Output the [X, Y] coordinate of the center of the cell containing the given text.  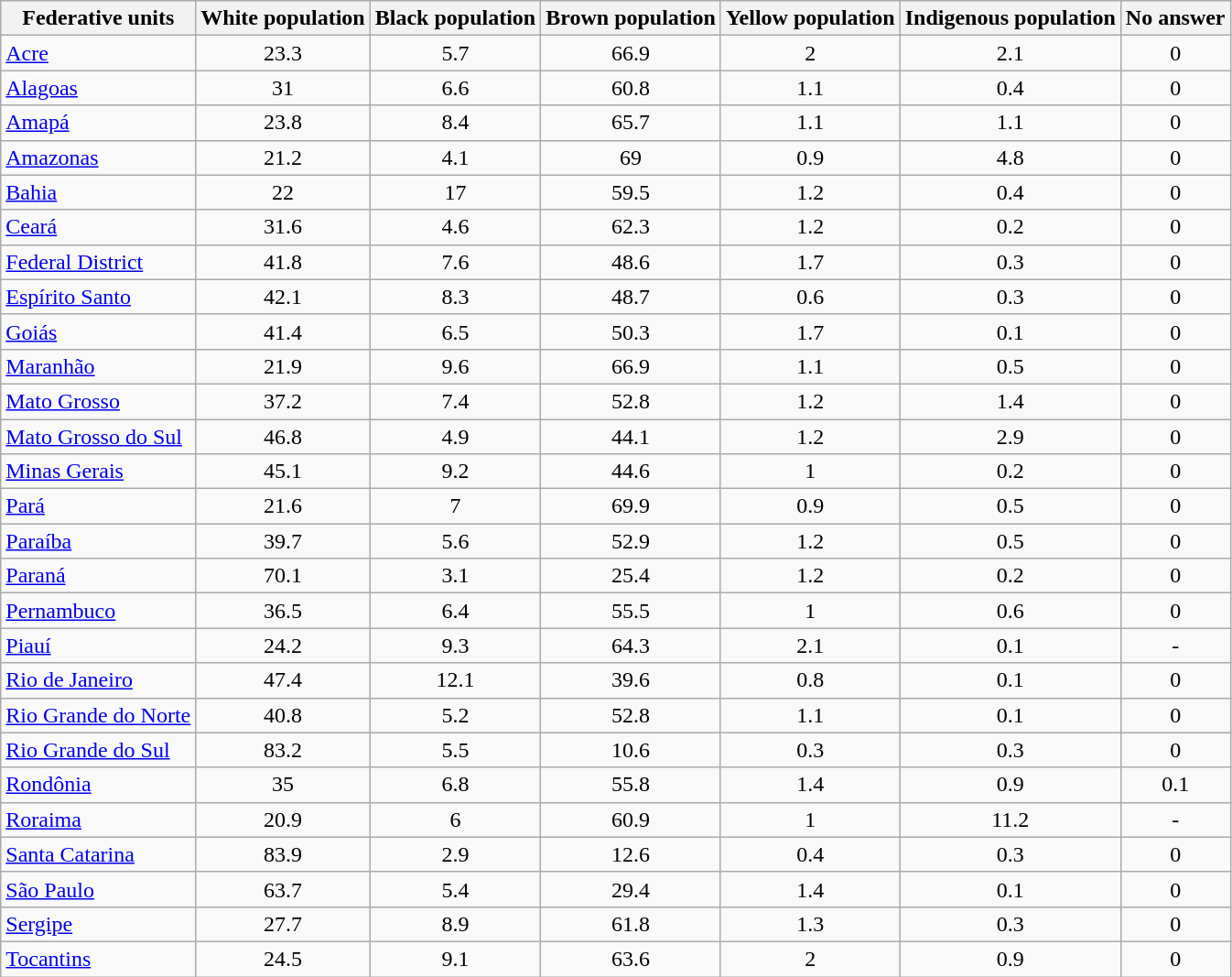
69.9 [632, 506]
23.3 [283, 53]
6 [455, 820]
9.1 [455, 959]
Alagoas [99, 88]
6.8 [455, 785]
6.4 [455, 611]
5.4 [455, 889]
Mato Grosso do Sul [99, 437]
25.4 [632, 576]
Federal District [99, 262]
48.6 [632, 262]
12.6 [632, 854]
5.5 [455, 750]
41.4 [283, 331]
7.6 [455, 262]
Federative units [99, 18]
21.2 [283, 157]
70.1 [283, 576]
52.9 [632, 541]
83.2 [283, 750]
7 [455, 506]
69 [632, 157]
1.3 [810, 924]
64.3 [632, 646]
21.6 [283, 506]
37.2 [283, 401]
27.7 [283, 924]
35 [283, 785]
8.3 [455, 297]
5.2 [455, 715]
41.8 [283, 262]
Paraná [99, 576]
Indigenous population [1010, 18]
63.6 [632, 959]
5.6 [455, 541]
Black population [455, 18]
31.6 [283, 227]
Amazonas [99, 157]
9.3 [455, 646]
47.4 [283, 680]
22 [283, 192]
55.8 [632, 785]
61.8 [632, 924]
17 [455, 192]
Rio Grande do Sul [99, 750]
50.3 [632, 331]
6.5 [455, 331]
0.8 [810, 680]
31 [283, 88]
44.1 [632, 437]
4.8 [1010, 157]
9.2 [455, 472]
65.7 [632, 123]
6.6 [455, 88]
9.6 [455, 366]
Piauí [99, 646]
Pará [99, 506]
40.8 [283, 715]
Tocantins [99, 959]
São Paulo [99, 889]
59.5 [632, 192]
5.7 [455, 53]
Mato Grosso [99, 401]
55.5 [632, 611]
83.9 [283, 854]
10.6 [632, 750]
Rio de Janeiro [99, 680]
45.1 [283, 472]
21.9 [283, 366]
23.8 [283, 123]
29.4 [632, 889]
44.6 [632, 472]
Brown population [632, 18]
39.7 [283, 541]
4.1 [455, 157]
8.4 [455, 123]
Minas Gerais [99, 472]
46.8 [283, 437]
Sergipe [99, 924]
Amapá [99, 123]
Yellow population [810, 18]
12.1 [455, 680]
Pernambuco [99, 611]
Santa Catarina [99, 854]
Goiás [99, 331]
48.7 [632, 297]
63.7 [283, 889]
39.6 [632, 680]
Maranhão [99, 366]
11.2 [1010, 820]
Paraíba [99, 541]
Rio Grande do Norte [99, 715]
62.3 [632, 227]
42.1 [283, 297]
No answer [1175, 18]
3.1 [455, 576]
8.9 [455, 924]
20.9 [283, 820]
60.8 [632, 88]
Espírito Santo [99, 297]
36.5 [283, 611]
24.5 [283, 959]
Ceará [99, 227]
24.2 [283, 646]
4.6 [455, 227]
White population [283, 18]
Bahia [99, 192]
Rondônia [99, 785]
60.9 [632, 820]
Acre [99, 53]
7.4 [455, 401]
Roraima [99, 820]
4.9 [455, 437]
